Extract the (x, y) coordinate from the center of the cell holding the provided text.  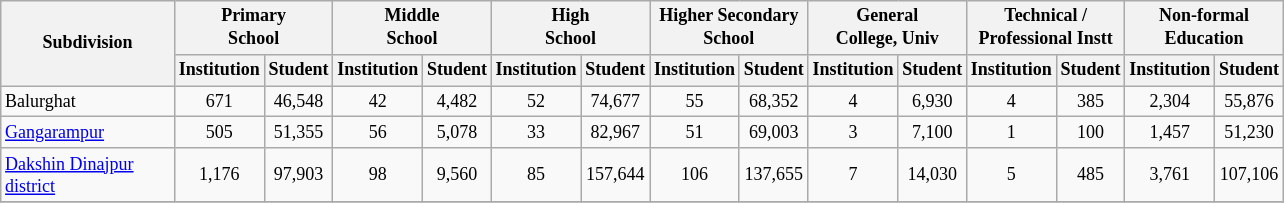
MiddleSchool (412, 28)
157,644 (616, 175)
Subdivision (88, 44)
GeneralCollege, Univ (887, 28)
505 (219, 132)
56 (378, 132)
1 (1011, 132)
4,482 (458, 102)
137,655 (774, 175)
106 (695, 175)
Higher SecondarySchool (729, 28)
485 (1090, 175)
Dakshin Dinajpur district (88, 175)
42 (378, 102)
3,761 (1170, 175)
55 (695, 102)
1,457 (1170, 132)
1,176 (219, 175)
671 (219, 102)
55,876 (1250, 102)
82,967 (616, 132)
107,106 (1250, 175)
14,030 (932, 175)
6,930 (932, 102)
385 (1090, 102)
51 (695, 132)
33 (536, 132)
5 (1011, 175)
7,100 (932, 132)
Technical /Professional Instt (1045, 28)
2,304 (1170, 102)
Gangarampur (88, 132)
98 (378, 175)
52 (536, 102)
97,903 (298, 175)
74,677 (616, 102)
46,548 (298, 102)
5,078 (458, 132)
PrimarySchool (253, 28)
85 (536, 175)
100 (1090, 132)
Balurghat (88, 102)
9,560 (458, 175)
HighSchool (570, 28)
3 (853, 132)
7 (853, 175)
Non-formalEducation (1204, 28)
51,355 (298, 132)
68,352 (774, 102)
69,003 (774, 132)
51,230 (1250, 132)
